Capture the cell that displays the provided text and extract its (x, y) central coordinate. 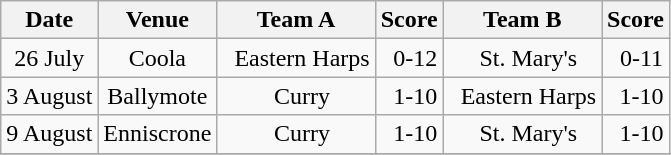
9 August (50, 134)
Date (50, 20)
Team A (296, 20)
Team B (522, 20)
0-11 (636, 58)
Coola (158, 58)
3 August (50, 96)
26 July (50, 58)
0-12 (409, 58)
Enniscrone (158, 134)
Ballymote (158, 96)
Venue (158, 20)
